Extract the [x, y] coordinate from the center of the cell holding the provided text.  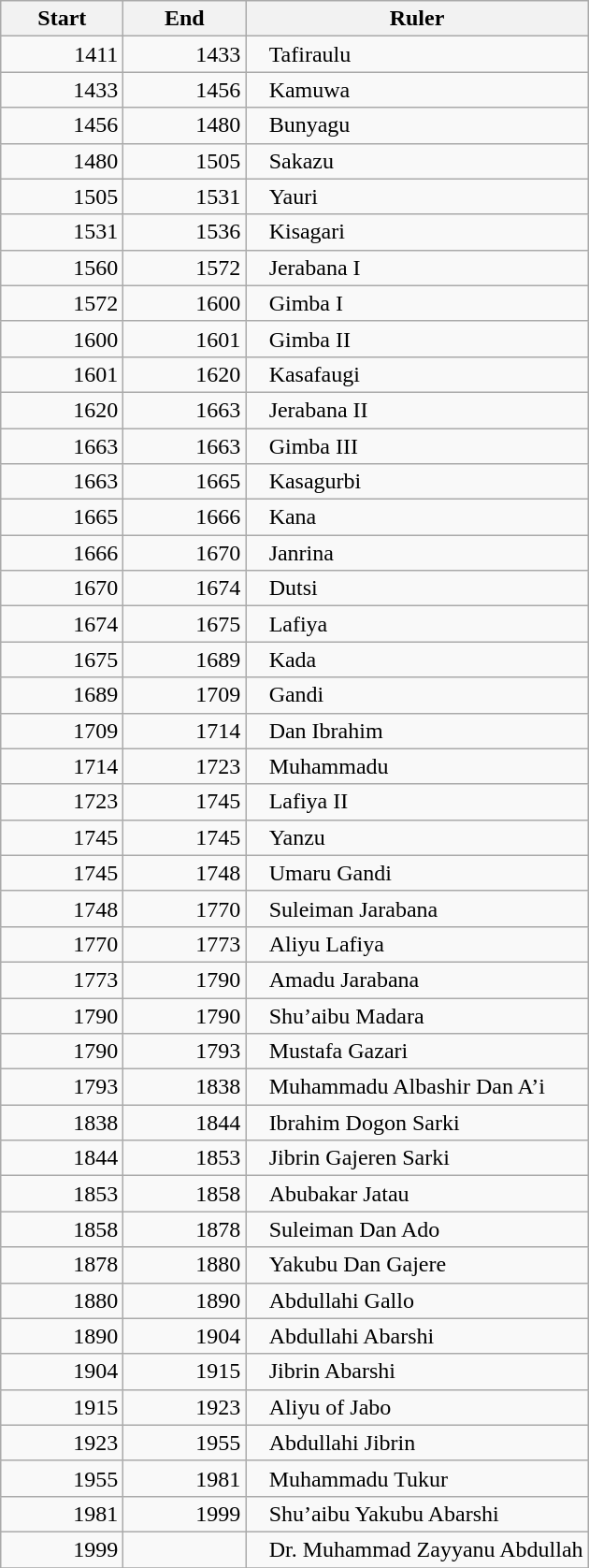
Gandi [417, 695]
Ruler [417, 19]
Abdullahi Jibrin [417, 1443]
Yanzu [417, 837]
Kamuwa [417, 90]
Jibrin Gajeren Sarki [417, 1158]
Muhammadu [417, 766]
Jerabana I [417, 268]
Shu’aibu Yakubu Abarshi [417, 1514]
1560 [62, 268]
Kasafaugi [417, 374]
Amadu Jarabana [417, 980]
Abdullahi Abarshi [417, 1336]
Kana [417, 517]
Muhammadu Tukur [417, 1478]
Abubakar Jatau [417, 1194]
Abdullahi Gallo [417, 1300]
Suleiman Dan Ado [417, 1229]
Kasagurbi [417, 482]
Tafiraulu [417, 54]
Sakazu [417, 161]
Dutsi [417, 588]
End [185, 19]
Jerabana II [417, 410]
Jibrin Abarshi [417, 1372]
Dr. Muhammad Zayyanu Abdullah [417, 1549]
Yakubu Dan Gajere [417, 1265]
Yauri [417, 196]
Lafiya [417, 624]
Lafiya II [417, 802]
Kisagari [417, 232]
Ibrahim Dogon Sarki [417, 1123]
1411 [62, 54]
Gimba III [417, 446]
1536 [185, 232]
Kada [417, 660]
Suleiman Jarabana [417, 908]
Gimba I [417, 303]
Bunyagu [417, 125]
Muhammadu Albashir Dan A’i [417, 1087]
Dan Ibrahim [417, 731]
Umaru Gandi [417, 873]
Aliyu of Jabo [417, 1407]
Aliyu Lafiya [417, 944]
Gimba II [417, 339]
Janrina [417, 553]
Shu’aibu Madara [417, 1015]
Mustafa Gazari [417, 1052]
Start [62, 19]
